Identify which cell holds the provided text, then report its [X, Y] central coordinate. 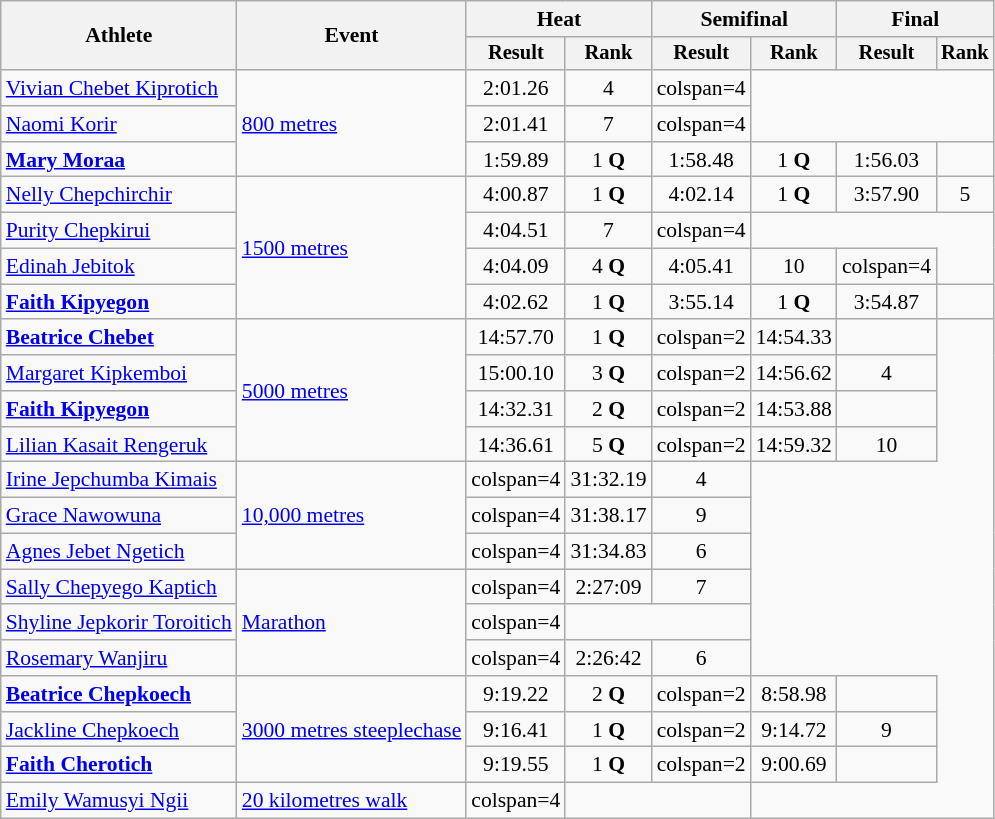
4:02.62 [516, 302]
1:59.89 [516, 160]
1:56.03 [886, 160]
14:54.33 [794, 338]
4 Q [608, 267]
Faith Cherotich [119, 765]
8:58.98 [794, 694]
4:05.41 [702, 267]
Heat [558, 19]
1:58.48 [702, 160]
5 Q [608, 445]
Purity Chepkirui [119, 231]
9:19.22 [516, 694]
14:59.32 [794, 445]
4:04.51 [516, 231]
15:00.10 [516, 373]
3:54.87 [886, 302]
2:26:42 [608, 658]
Lilian Kasait Rengeruk [119, 445]
Marathon [352, 622]
9:16.41 [516, 730]
Athlete [119, 36]
Grace Nawowuna [119, 516]
Event [352, 36]
31:38.17 [608, 516]
2:27:09 [608, 587]
3:55.14 [702, 302]
Naomi Korir [119, 124]
4:02.14 [702, 195]
3:57.90 [886, 195]
14:32.31 [516, 409]
3 Q [608, 373]
14:57.70 [516, 338]
Final [916, 19]
Agnes Jebet Ngetich [119, 552]
5000 metres [352, 391]
Rosemary Wanjiru [119, 658]
20 kilometres walk [352, 801]
3000 metres steeplechase [352, 730]
Semifinal [744, 19]
2:01.26 [516, 88]
Beatrice Chepkoech [119, 694]
Beatrice Chebet [119, 338]
Sally Chepyego Kaptich [119, 587]
Edinah Jebitok [119, 267]
2:01.41 [516, 124]
Jackline Chepkoech [119, 730]
Emily Wamusyi Ngii [119, 801]
Irine Jepchumba Kimais [119, 480]
Shyline Jepkorir Toroitich [119, 623]
4:04.09 [516, 267]
Nelly Chepchirchir [119, 195]
10,000 metres [352, 516]
800 metres [352, 124]
5 [965, 195]
14:56.62 [794, 373]
14:36.61 [516, 445]
Mary Moraa [119, 160]
9:00.69 [794, 765]
4:00.87 [516, 195]
31:34.83 [608, 552]
9:19.55 [516, 765]
Margaret Kipkemboi [119, 373]
Vivian Chebet Kiprotich [119, 88]
9:14.72 [794, 730]
1500 metres [352, 248]
31:32.19 [608, 480]
14:53.88 [794, 409]
